From the cell containing the given text, extract its center point as (x, y) coordinate. 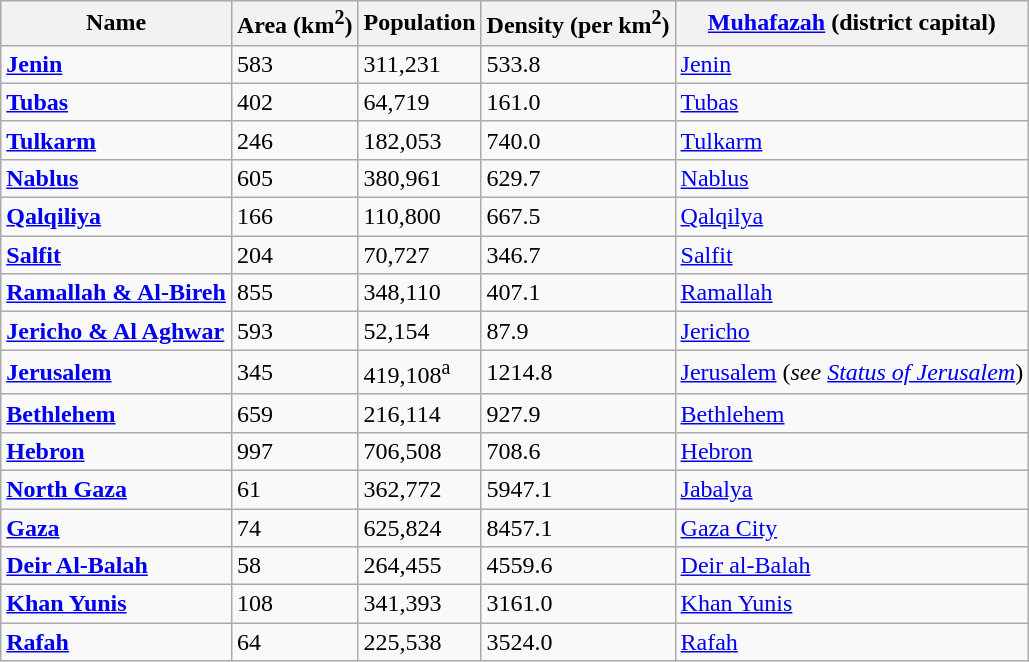
402 (294, 102)
659 (294, 413)
605 (294, 178)
204 (294, 255)
667.5 (578, 217)
5947.1 (578, 489)
52,154 (420, 331)
264,455 (420, 566)
706,508 (420, 451)
Name (116, 24)
8457.1 (578, 528)
87.9 (578, 331)
North Gaza (116, 489)
Jerusalem (116, 372)
625,824 (420, 528)
362,772 (420, 489)
4559.6 (578, 566)
346.7 (578, 255)
64,719 (420, 102)
Population (420, 24)
182,053 (420, 140)
74 (294, 528)
740.0 (578, 140)
Muhafazah (district capital) (852, 24)
348,110 (420, 293)
Gaza (116, 528)
161.0 (578, 102)
380,961 (420, 178)
Deir al-Balah (852, 566)
61 (294, 489)
Ramallah (852, 293)
708.6 (578, 451)
225,538 (420, 642)
246 (294, 140)
997 (294, 451)
1214.8 (578, 372)
Jerusalem (see Status of Jerusalem) (852, 372)
Jericho (852, 331)
70,727 (420, 255)
216,114 (420, 413)
3524.0 (578, 642)
Qalqiliya (116, 217)
345 (294, 372)
593 (294, 331)
166 (294, 217)
Jabalya (852, 489)
Gaza City (852, 528)
108 (294, 604)
855 (294, 293)
419,108a (420, 372)
58 (294, 566)
407.1 (578, 293)
3161.0 (578, 604)
629.7 (578, 178)
311,231 (420, 64)
Ramallah & Al-Bireh (116, 293)
341,393 (420, 604)
533.8 (578, 64)
Jericho & Al Aghwar (116, 331)
64 (294, 642)
583 (294, 64)
Density (per km2) (578, 24)
Area (km2) (294, 24)
927.9 (578, 413)
110,800 (420, 217)
Qalqilya (852, 217)
Deir Al-Balah (116, 566)
